From the cell containing the given text, extract its center point as [x, y] coordinate. 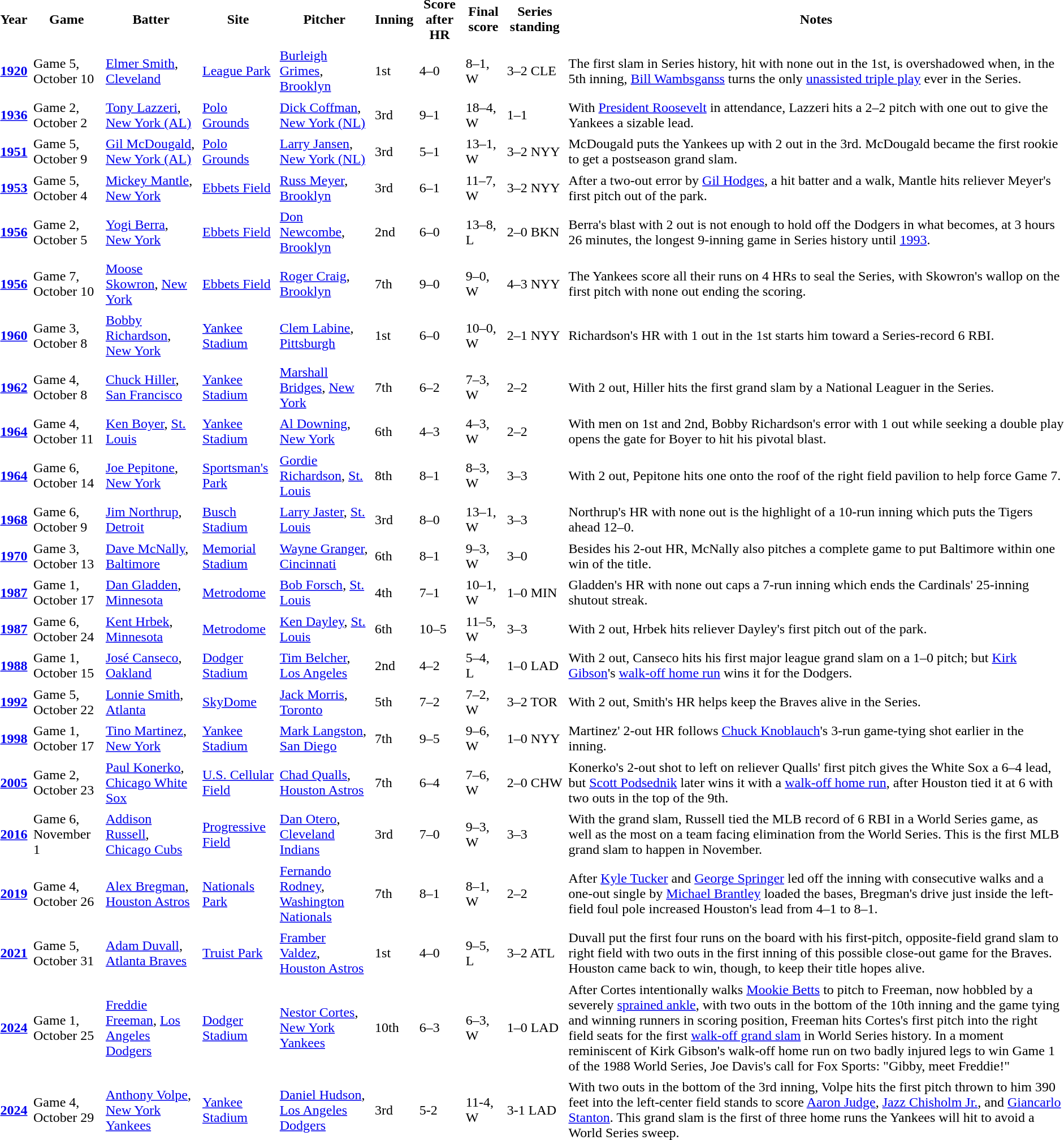
Game 6, October 9 [67, 520]
7–2, W [483, 702]
Game 2, October 2 [67, 115]
Fernando Rodney, Washington Nationals [325, 894]
3–2 CLE [535, 71]
Chad Qualls, Houston Astros [325, 783]
Bobby Richardson, New York [152, 336]
Jim Northrup, Detroit [152, 520]
5–1 [440, 152]
Marshall Bridges, New York [325, 388]
6–3, W [483, 1028]
Game 7, October 10 [67, 284]
Dan Gladden, Minnesota [152, 593]
Gordie Richardson, St. Louis [325, 476]
10–0, W [483, 336]
Larry Jaster, St. Louis [325, 520]
Sportsman's Park [238, 476]
9–5, L [483, 953]
Bob Forsch, St. Louis [325, 593]
10–5 [440, 629]
13–8, L [483, 232]
Game 1, October 15 [67, 666]
Game 6, November 1 [67, 835]
9–1 [440, 115]
Tino Martinez, New York [152, 739]
Mark Langston, San Diego [325, 739]
Al Downing, New York [325, 431]
Ken Boyer, St. Louis [152, 431]
Game 3, October 13 [67, 556]
9–5 [440, 739]
U.S. Cellular Field [238, 783]
League Park [238, 71]
5–4, L [483, 666]
4th [394, 593]
Larry Jansen, New York (NL) [325, 152]
2–0 BKN [535, 232]
6–1 [440, 188]
Dan Otero, Cleveland Indians [325, 835]
8th [394, 476]
2–0 CHW [535, 783]
Mickey Mantle, New York [152, 188]
Game 3, October 8 [67, 336]
9–0, W [483, 284]
Game 6, October 24 [67, 629]
1–0 NYY [535, 739]
2–1 NYY [535, 336]
8–0 [440, 520]
4–3, W [483, 431]
Game 5, October 4 [67, 188]
Truist Park [238, 953]
Paul Konerko, Chicago White Sox [152, 783]
Lonnie Smith, Atlanta [152, 702]
10th [394, 1028]
Clem Labine, Pittsburgh [325, 336]
Alex Bregman, Houston Astros [152, 894]
Russ Meyer, Brooklyn [325, 188]
4–3 NYY [535, 284]
10–1, W [483, 593]
Framber Valdez, Houston Astros [325, 953]
Dave McNally, Baltimore [152, 556]
Game 6, October 14 [67, 476]
Nestor Cortes, New York Yankees [325, 1028]
3–2 ATL [535, 953]
Dick Coffman, New York (NL) [325, 115]
Jack Morris, Toronto [325, 702]
Game 5, October 10 [67, 71]
Tony Lazzeri, New York (AL) [152, 115]
7–0 [440, 835]
11–7, W [483, 188]
4–2 [440, 666]
Game 5, October 22 [67, 702]
6–4 [440, 783]
Game 5, October 9 [67, 152]
Burleigh Grimes, Brooklyn [325, 71]
9–6, W [483, 739]
SkyDome [238, 702]
9–0 [440, 284]
Game 2, October 23 [67, 783]
7–2 [440, 702]
Nationals Park [238, 894]
7–1 [440, 593]
Addison Russell, Chicago Cubs [152, 835]
Game 2, October 5 [67, 232]
Tim Belcher, Los Angeles [325, 666]
11–5, W [483, 629]
7–6, W [483, 783]
Gil McDougald, New York (AL) [152, 152]
Adam Duvall, Atlanta Braves [152, 953]
Game 4, October 8 [67, 388]
8–3, W [483, 476]
Progressive Field [238, 835]
1–1 [535, 115]
Game 5, October 31 [67, 953]
18–4, W [483, 115]
Ken Dayley, St. Louis [325, 629]
Joe Pepitone, New York [152, 476]
3–2 TOR [535, 702]
Game 4, October 26 [67, 894]
1–0 MIN [535, 593]
Game 4, October 11 [67, 431]
Memorial Stadium [238, 556]
5th [394, 702]
Freddie Freeman, Los Angeles Dodgers [152, 1028]
Roger Craig, Brooklyn [325, 284]
7–3, W [483, 388]
Game 1, October 25 [67, 1028]
José Canseco, Oakland [152, 666]
4–3 [440, 431]
Chuck Hiller, San Francisco [152, 388]
6–3 [440, 1028]
Elmer Smith, Cleveland [152, 71]
6–2 [440, 388]
Wayne Granger, Cincinnati [325, 556]
3–0 [535, 556]
Yogi Berra, New York [152, 232]
Kent Hrbek, Minnesota [152, 629]
Don Newcombe, Brooklyn [325, 232]
Moose Skowron, New York [152, 284]
Busch Stadium [238, 520]
